Detect which cell encompasses the target text, then output its [x, y] center coordinate. 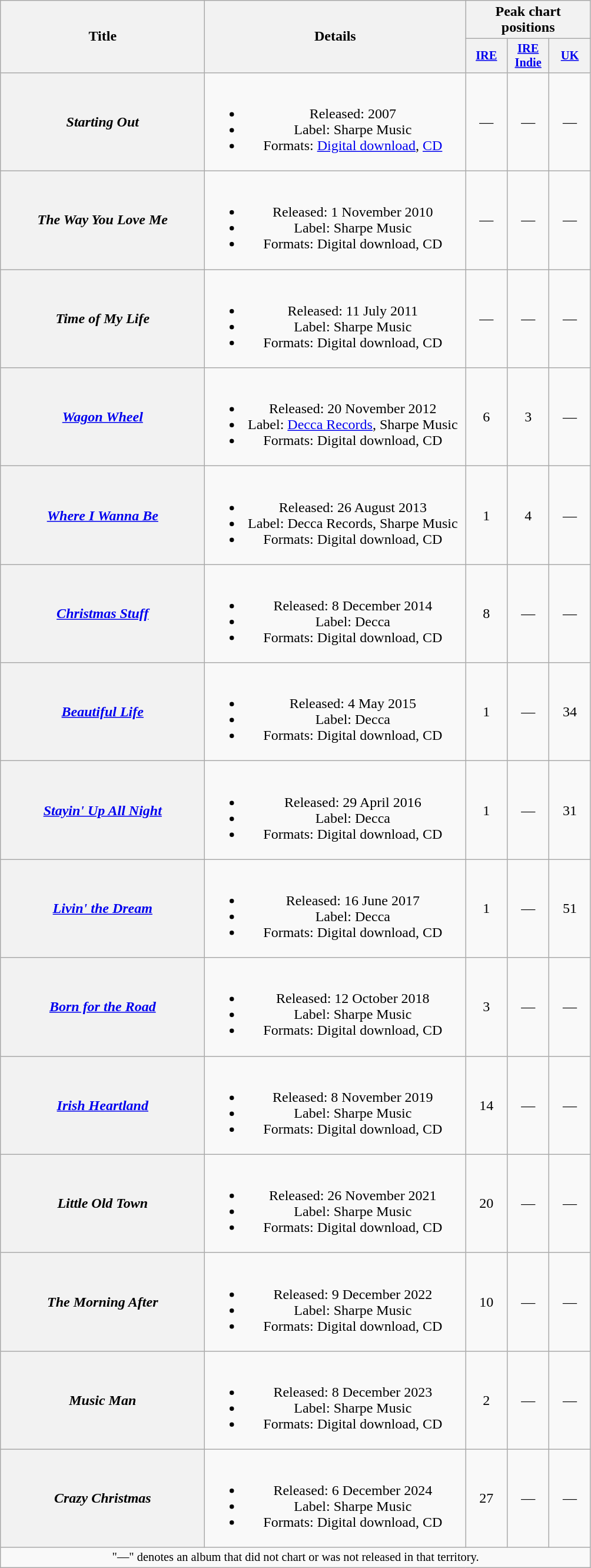
Peak chart positions [529, 20]
Wagon Wheel [102, 417]
Starting Out [102, 121]
6 [486, 417]
The Way You Love Me [102, 220]
Where I Wanna Be [102, 516]
20 [486, 1203]
Irish Heartland [102, 1105]
4 [529, 516]
Released: 1 November 2010Label: Sharpe MusicFormats: Digital download, CD [336, 220]
Little Old Town [102, 1203]
Released: 8 December 2023Label: Sharpe MusicFormats: Digital download, CD [336, 1400]
Crazy Christmas [102, 1499]
Released: 8 November 2019Label: Sharpe MusicFormats: Digital download, CD [336, 1105]
Released: 6 December 2024Label: Sharpe MusicFormats: Digital download, CD [336, 1499]
Released: 2007Label: Sharpe MusicFormats: Digital download, CD [336, 121]
IREIndie [529, 56]
Music Man [102, 1400]
The Morning After [102, 1302]
Livin' the Dream [102, 909]
Released: 16 June 2017Label: DeccaFormats: Digital download, CD [336, 909]
Released: 12 October 2018Label: Sharpe MusicFormats: Digital download, CD [336, 1006]
27 [486, 1499]
UK [570, 56]
Released: 20 November 2012Label: Decca Records, Sharpe MusicFormats: Digital download, CD [336, 417]
Released: 29 April 2016Label: DeccaFormats: Digital download, CD [336, 810]
8 [486, 613]
Released: 26 August 2013Label: Decca Records, Sharpe MusicFormats: Digital download, CD [336, 516]
10 [486, 1302]
Beautiful Life [102, 712]
31 [570, 810]
Released: 4 May 2015Label: DeccaFormats: Digital download, CD [336, 712]
Title [102, 36]
14 [486, 1105]
IRE [486, 56]
Released: 9 December 2022Label: Sharpe MusicFormats: Digital download, CD [336, 1302]
Time of My Life [102, 319]
2 [486, 1400]
Released: 11 July 2011Label: Sharpe MusicFormats: Digital download, CD [336, 319]
Christmas Stuff [102, 613]
Released: 26 November 2021Label: Sharpe MusicFormats: Digital download, CD [336, 1203]
Details [336, 36]
Released: 8 December 2014Label: DeccaFormats: Digital download, CD [336, 613]
Born for the Road [102, 1006]
"—" denotes an album that did not chart or was not released in that territory. [295, 1557]
34 [570, 712]
Stayin' Up All Night [102, 810]
51 [570, 909]
